Provide the [X, Y] coordinate of the cell's center where the given text is located.  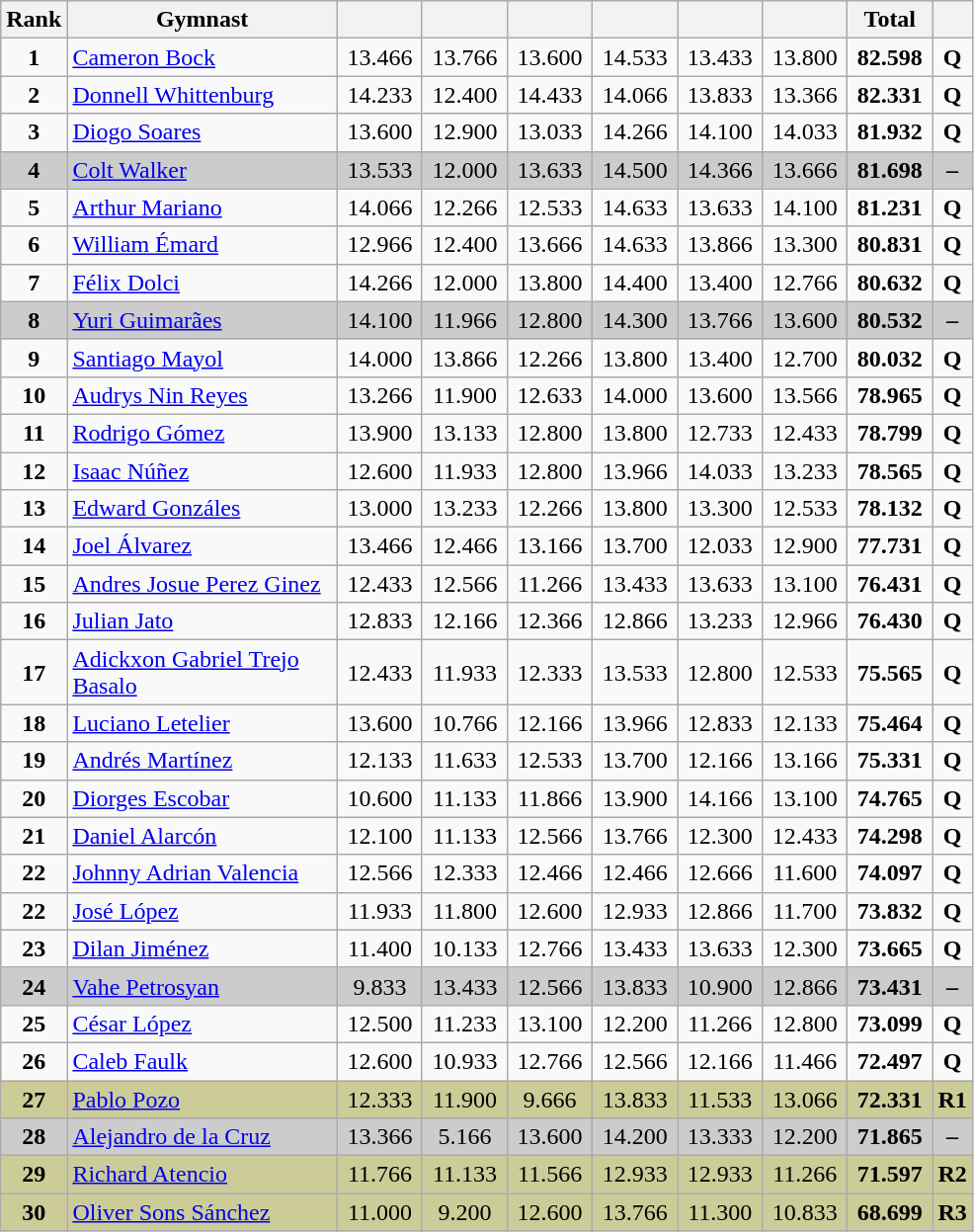
14.533 [635, 57]
75.464 [890, 723]
9 [34, 358]
Julian Jato [203, 621]
Andrés Martínez [203, 761]
1 [34, 57]
11.566 [550, 1175]
Luciano Letelier [203, 723]
11.766 [379, 1175]
82.331 [890, 95]
19 [34, 761]
Andres Josue Perez Ginez [203, 584]
20 [34, 798]
Donnell Whittenburg [203, 95]
11.000 [379, 1212]
Pablo Pozo [203, 1100]
13.033 [550, 132]
16 [34, 621]
Colt Walker [203, 170]
73.431 [890, 986]
7 [34, 283]
13.566 [805, 395]
68.699 [890, 1212]
71.865 [890, 1137]
71.597 [890, 1175]
Diorges Escobar [203, 798]
Gymnast [203, 20]
9.200 [464, 1212]
14.433 [550, 95]
Diogo Soares [203, 132]
75.565 [890, 672]
14.366 [720, 170]
13.266 [379, 395]
11.466 [805, 1061]
Richard Atencio [203, 1175]
12.733 [720, 433]
14.233 [379, 95]
12.033 [720, 546]
82.598 [890, 57]
Audrys Nin Reyes [203, 395]
13.000 [379, 509]
Félix Dolci [203, 283]
29 [34, 1175]
Edward Gonzáles [203, 509]
11.233 [464, 1024]
2 [34, 95]
Adickxon Gabriel Trejo Basalo [203, 672]
18 [34, 723]
Johnny Adrian Valencia [203, 873]
9.666 [550, 1100]
12.500 [379, 1024]
78.565 [890, 471]
Isaac Núñez [203, 471]
14.300 [635, 320]
11 [34, 433]
73.099 [890, 1024]
12.633 [550, 395]
78.965 [890, 395]
9.833 [379, 986]
72.497 [890, 1061]
81.932 [890, 132]
10.133 [464, 948]
5 [34, 207]
81.698 [890, 170]
Alejandro de la Cruz [203, 1137]
Total [890, 20]
11.300 [720, 1212]
73.832 [890, 911]
10.766 [464, 723]
81.231 [890, 207]
13.133 [464, 433]
78.132 [890, 509]
5.166 [464, 1137]
Vahe Petrosyan [203, 986]
13 [34, 509]
11.700 [805, 911]
77.731 [890, 546]
74.097 [890, 873]
30 [34, 1212]
15 [34, 584]
28 [34, 1137]
César López [203, 1024]
14.400 [635, 283]
80.632 [890, 283]
3 [34, 132]
11.633 [464, 761]
76.431 [890, 584]
10 [34, 395]
13.333 [720, 1137]
80.532 [890, 320]
10.933 [464, 1061]
74.298 [890, 836]
Caleb Faulk [203, 1061]
11.800 [464, 911]
17 [34, 672]
78.799 [890, 433]
4 [34, 170]
75.331 [890, 761]
12.100 [379, 836]
13.066 [805, 1100]
R2 [952, 1175]
11.600 [805, 873]
26 [34, 1061]
14.200 [635, 1137]
76.430 [890, 621]
11.533 [720, 1100]
25 [34, 1024]
Cameron Bock [203, 57]
12.666 [720, 873]
Rodrigo Gómez [203, 433]
10.833 [805, 1212]
11.400 [379, 948]
12.700 [805, 358]
12.366 [550, 621]
Oliver Sons Sánchez [203, 1212]
24 [34, 986]
80.032 [890, 358]
11.966 [464, 320]
6 [34, 245]
R3 [952, 1212]
23 [34, 948]
10.600 [379, 798]
72.331 [890, 1100]
21 [34, 836]
Yuri Guimarães [203, 320]
R1 [952, 1100]
74.765 [890, 798]
Arthur Mariano [203, 207]
Santiago Mayol [203, 358]
14 [34, 546]
Joel Álvarez [203, 546]
William Émard [203, 245]
14.166 [720, 798]
14.500 [635, 170]
Dilan Jiménez [203, 948]
Rank [34, 20]
27 [34, 1100]
73.665 [890, 948]
Daniel Alarcón [203, 836]
11.866 [550, 798]
10.900 [720, 986]
José López [203, 911]
12 [34, 471]
8 [34, 320]
80.831 [890, 245]
